Find where the given text appears and provide that cell's center as (X, Y) coordinate. 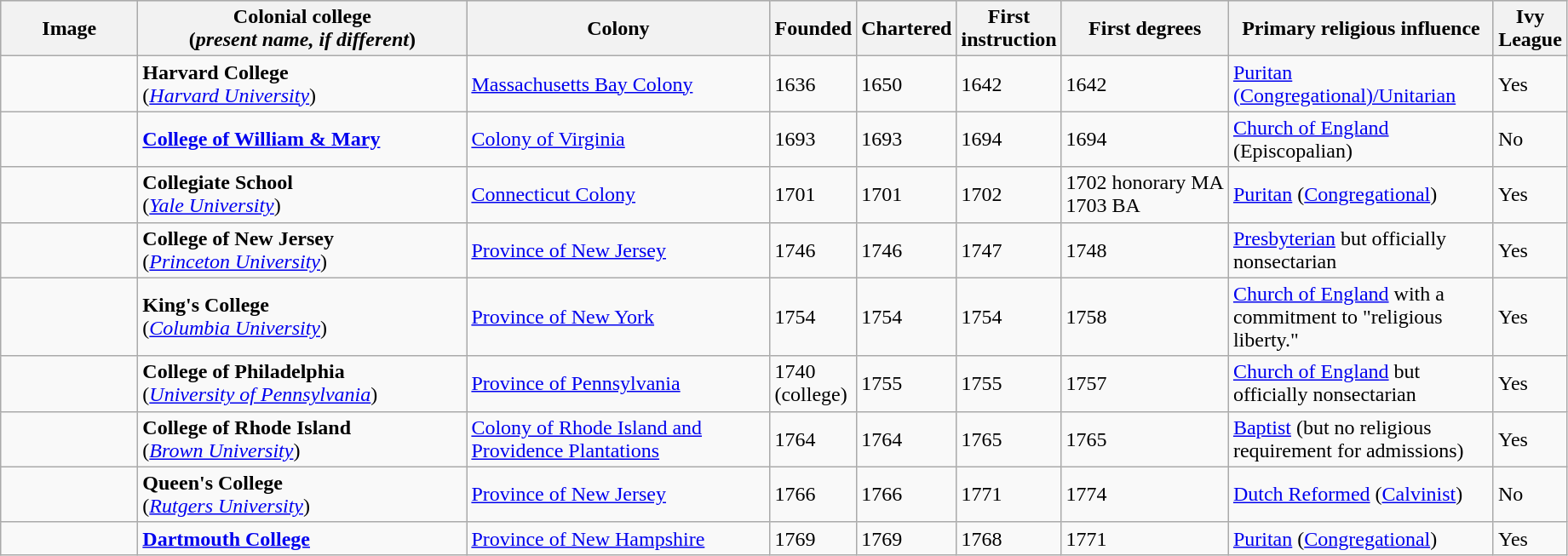
Colony of Rhode Island and Providence Plantations (618, 439)
1758 (1145, 317)
1748 (1145, 250)
Province of New York (618, 317)
Harvard College(Harvard University) (302, 83)
Church of England but officially nonsectarian (1361, 383)
1747 (1008, 250)
1636 (813, 83)
1650 (906, 83)
First instruction (1008, 29)
College of Rhode Island(Brown University) (302, 439)
1740 (college) (813, 383)
College of William & Mary (302, 140)
1702 honorary MA1703 BA (1145, 194)
Province of Pennsylvania (618, 383)
Colony of Virginia (618, 140)
College of New Jersey(Princeton University) (302, 250)
Image (70, 29)
Colony (618, 29)
Dartmouth College (302, 538)
Dutch Reformed (Calvinist) (1361, 494)
Connecticut Colony (618, 194)
1774 (1145, 494)
Collegiate School(Yale University) (302, 194)
Province of New Hampshire (618, 538)
Queen's College(Rutgers University) (302, 494)
First degrees (1145, 29)
College of Philadelphia(University of Pennsylvania) (302, 383)
Colonial college (present name, if different) (302, 29)
Church of England with a commitment to "religious liberty." (1361, 317)
Chartered (906, 29)
Church of England(Episcopalian) (1361, 140)
Primary religious influence (1361, 29)
Baptist (but no religious requirement for admissions) (1361, 439)
Ivy League (1530, 29)
Puritan (Congregational)/Unitarian (1361, 83)
1757 (1145, 383)
1702 (1008, 194)
King's College(Columbia University) (302, 317)
Massachusetts Bay Colony (618, 83)
1768 (1008, 538)
Founded (813, 29)
Presbyterian but officially nonsectarian (1361, 250)
